From the cell containing the given text, extract its center point as (X, Y) coordinate. 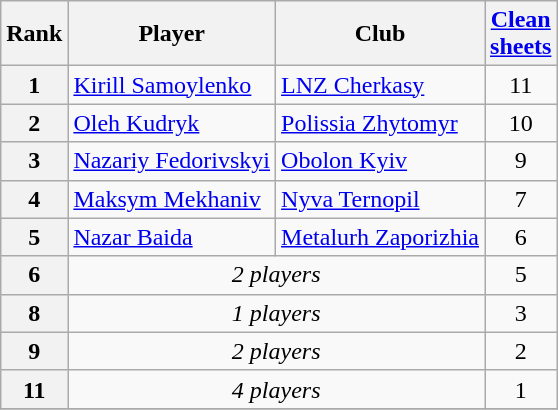
Maksym Mekhaniv (172, 199)
7 (521, 199)
Club (380, 34)
LNZ Cherkasy (380, 85)
Rank (34, 34)
8 (34, 313)
Polissia Zhytomyr (380, 123)
Player (172, 34)
10 (521, 123)
Metalurh Zaporizhia (380, 237)
Cleansheets (521, 34)
1 players (276, 313)
4 (34, 199)
Nazar Baida (172, 237)
Kirill Samoylenko (172, 85)
Nyva Ternopil (380, 199)
4 players (276, 389)
Nazariy Fedorivskyi (172, 161)
Obolon Kyiv (380, 161)
Oleh Kudryk (172, 123)
